Output the [x, y] coordinate of the center of the cell containing the given text.  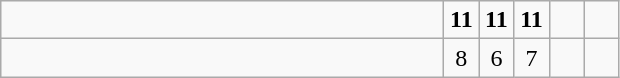
6 [496, 58]
8 [462, 58]
7 [532, 58]
